Search for the cell housing the specified text and yield its (X, Y) center coordinate. 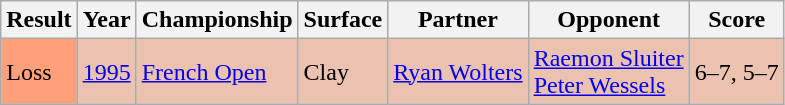
Clay (343, 72)
6–7, 5–7 (736, 72)
Score (736, 20)
French Open (217, 72)
Raemon Sluiter Peter Wessels (608, 72)
Loss (39, 72)
Championship (217, 20)
1995 (106, 72)
Result (39, 20)
Partner (458, 20)
Opponent (608, 20)
Ryan Wolters (458, 72)
Year (106, 20)
Surface (343, 20)
